Search for the cell housing the specified text and yield its (X, Y) center coordinate. 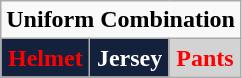
Pants (204, 58)
Uniform Combination (121, 20)
Helmet (46, 58)
Jersey (130, 58)
